Extract the (X, Y) coordinate from the center of the cell holding the provided text.  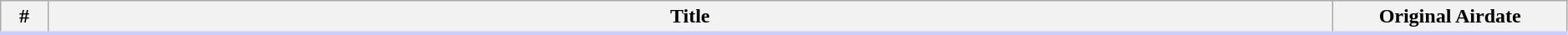
# (24, 17)
Original Airdate (1450, 17)
Title (690, 17)
